Search for the cell housing the specified text and yield its [X, Y] center coordinate. 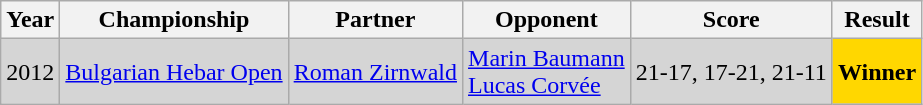
Result [876, 20]
Roman Zirnwald [375, 72]
2012 [30, 72]
Championship [174, 20]
Winner [876, 72]
Score [731, 20]
21-17, 17-21, 21-11 [731, 72]
Marin Baumann Lucas Corvée [547, 72]
Bulgarian Hebar Open [174, 72]
Partner [375, 20]
Year [30, 20]
Opponent [547, 20]
